From the cell containing the given text, extract its center point as (X, Y) coordinate. 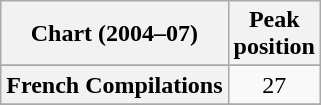
Chart (2004–07) (114, 34)
27 (274, 85)
French Compilations (114, 85)
Peakposition (274, 34)
